Determine the [X, Y] coordinate at the center of the cell enclosing the given text.  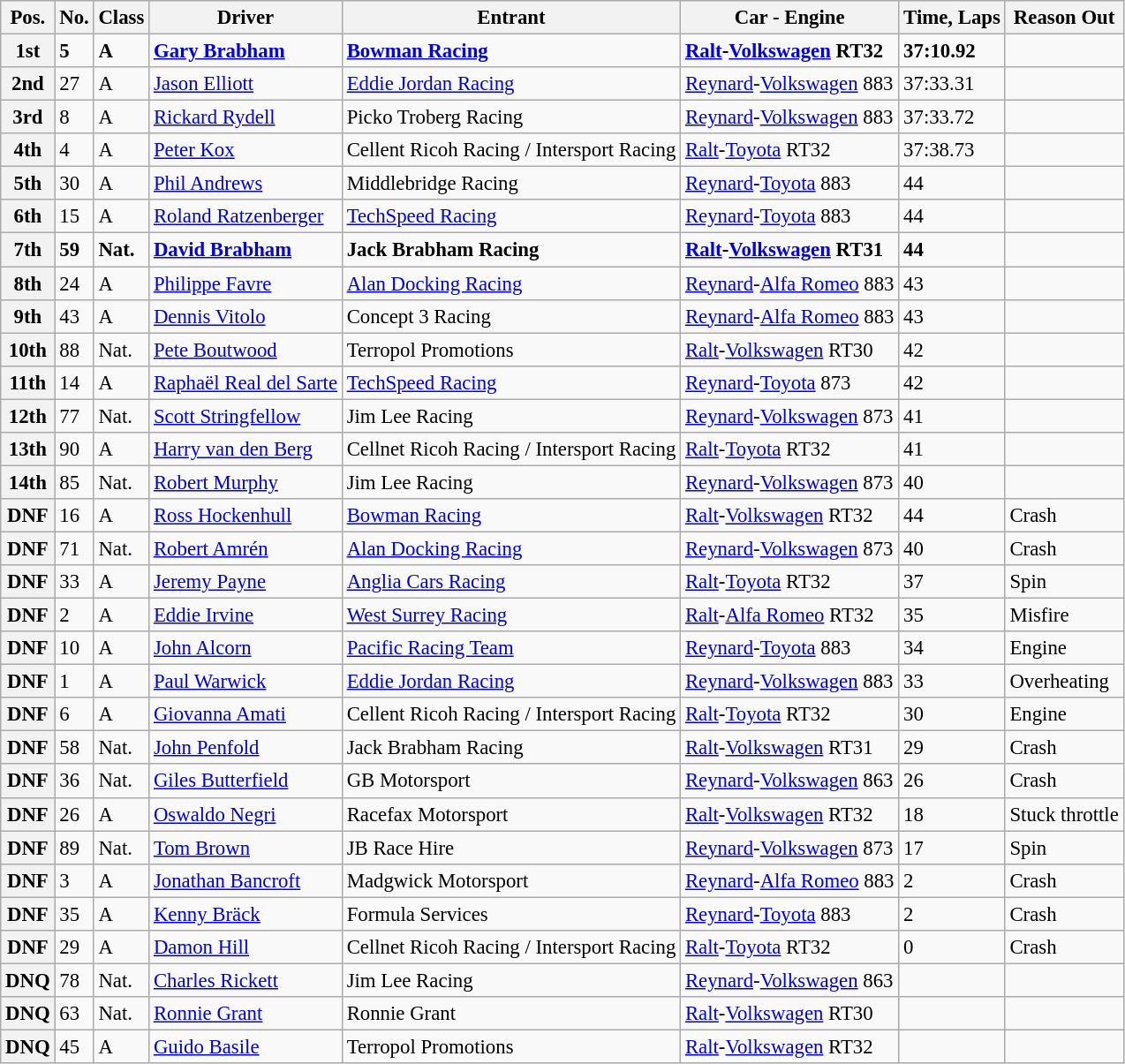
18 [952, 814]
Philippe Favre [245, 283]
11th [28, 382]
2nd [28, 84]
1 [74, 682]
24 [74, 283]
27 [74, 84]
14 [74, 382]
36 [74, 781]
John Penfold [245, 748]
58 [74, 748]
Pacific Racing Team [510, 648]
37:10.92 [952, 51]
8th [28, 283]
63 [74, 1014]
Harry van den Berg [245, 449]
13th [28, 449]
Overheating [1064, 682]
Phil Andrews [245, 184]
Charles Rickett [245, 980]
9th [28, 316]
Jonathan Bancroft [245, 880]
Car - Engine [789, 18]
JB Race Hire [510, 848]
6th [28, 216]
Robert Murphy [245, 482]
37:38.73 [952, 150]
77 [74, 416]
85 [74, 482]
89 [74, 848]
37:33.31 [952, 84]
Reynard-Toyota 873 [789, 382]
No. [74, 18]
Ralt-Alfa Romeo RT32 [789, 615]
Misfire [1064, 615]
Giles Butterfield [245, 781]
Rickard Rydell [245, 117]
Robert Amrén [245, 548]
Concept 3 Racing [510, 316]
5th [28, 184]
Roland Ratzenberger [245, 216]
Class [122, 18]
Pos. [28, 18]
Jason Elliott [245, 84]
Racefax Motorsport [510, 814]
4 [74, 150]
7th [28, 250]
37:33.72 [952, 117]
12th [28, 416]
Gary Brabham [245, 51]
88 [74, 350]
6 [74, 714]
Damon Hill [245, 947]
Anglia Cars Racing [510, 582]
Scott Stringfellow [245, 416]
34 [952, 648]
Paul Warwick [245, 682]
Dennis Vitolo [245, 316]
3 [74, 880]
71 [74, 548]
Middlebridge Racing [510, 184]
Stuck throttle [1064, 814]
Eddie Irvine [245, 615]
1st [28, 51]
4th [28, 150]
Raphaël Real del Sarte [245, 382]
17 [952, 848]
Picko Troberg Racing [510, 117]
3rd [28, 117]
78 [74, 980]
14th [28, 482]
16 [74, 516]
Kenny Bräck [245, 914]
Tom Brown [245, 848]
John Alcorn [245, 648]
8 [74, 117]
Driver [245, 18]
Giovanna Amati [245, 714]
West Surrey Racing [510, 615]
Reason Out [1064, 18]
David Brabham [245, 250]
Madgwick Motorsport [510, 880]
Pete Boutwood [245, 350]
Formula Services [510, 914]
45 [74, 1046]
Entrant [510, 18]
Guido Basile [245, 1046]
Time, Laps [952, 18]
Peter Kox [245, 150]
Oswaldo Negri [245, 814]
10th [28, 350]
0 [952, 947]
GB Motorsport [510, 781]
59 [74, 250]
90 [74, 449]
Ross Hockenhull [245, 516]
Jeremy Payne [245, 582]
37 [952, 582]
5 [74, 51]
10 [74, 648]
15 [74, 216]
